Detect which cell encompasses the target text, then output its (X, Y) center coordinate. 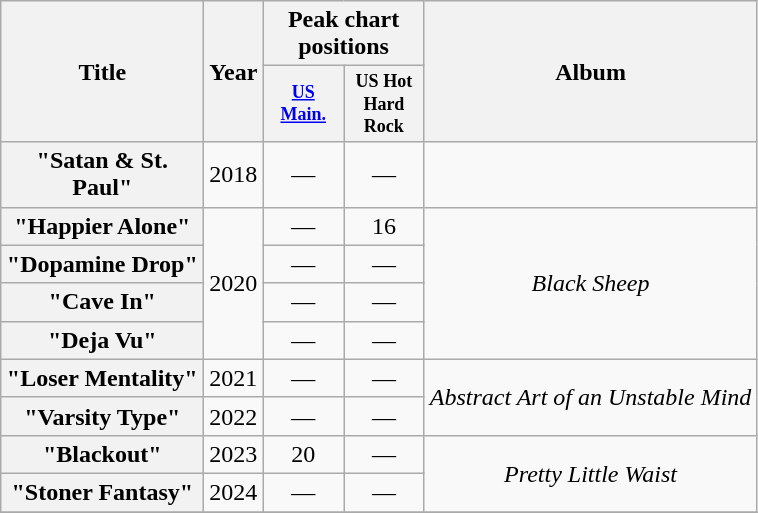
2018 (234, 174)
"Loser Mentality" (102, 378)
Pretty Little Waist (590, 473)
"Blackout" (102, 454)
US Hot Hard Rock (384, 104)
"Cave In" (102, 302)
Year (234, 72)
Black Sheep (590, 283)
"Stoner Fantasy" (102, 492)
Peak chart positions (344, 34)
"Deja Vu" (102, 340)
2024 (234, 492)
"Dopamine Drop" (102, 264)
Abstract Art of an Unstable Mind (590, 397)
2022 (234, 416)
Album (590, 72)
2023 (234, 454)
USMain. (304, 104)
"Satan & St. Paul" (102, 174)
2021 (234, 378)
Title (102, 72)
"Happier Alone" (102, 226)
16 (384, 226)
20 (304, 454)
2020 (234, 283)
"Varsity Type" (102, 416)
